Capture the cell that displays the provided text and extract its (x, y) central coordinate. 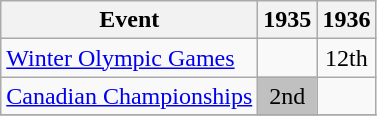
1936 (346, 20)
Event (130, 20)
2nd (288, 96)
1935 (288, 20)
Canadian Championships (130, 96)
12th (346, 58)
Winter Olympic Games (130, 58)
